Return (x, y) of the center of cell containing provided text 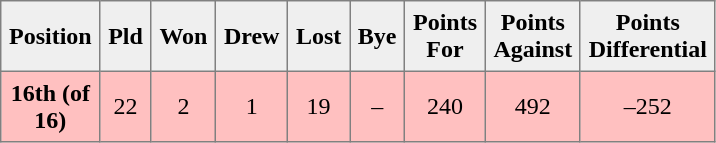
– (378, 106)
Pld (126, 36)
Points For (446, 36)
2 (184, 106)
–252 (648, 106)
1 (252, 106)
Won (184, 36)
Points Differential (648, 36)
Drew (252, 36)
19 (319, 106)
240 (446, 106)
492 (532, 106)
Lost (319, 36)
Position (50, 36)
22 (126, 106)
Bye (378, 36)
Points Against (532, 36)
16th (of 16) (50, 106)
